Detect which cell encompasses the target text, then output its (x, y) center coordinate. 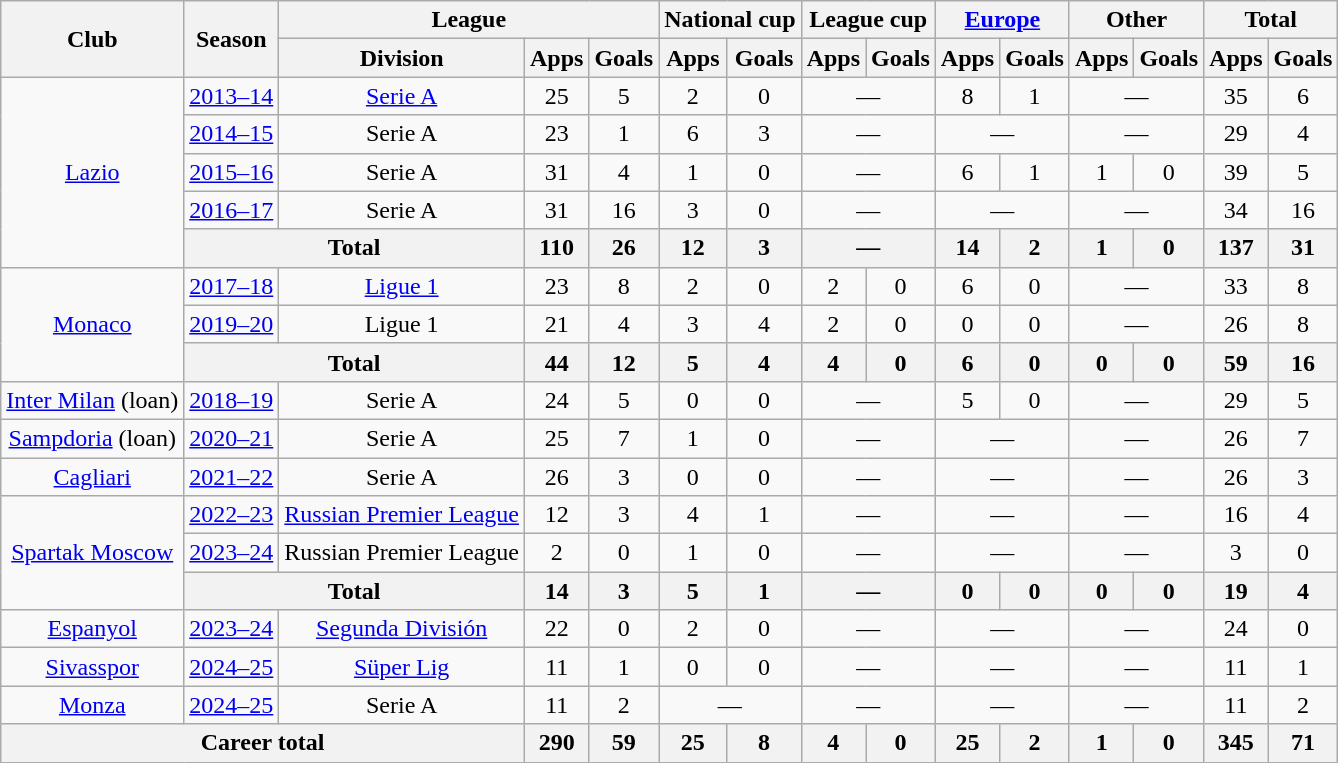
2016–17 (232, 210)
Sivasspor (92, 667)
2015–16 (232, 172)
Monza (92, 705)
22 (556, 629)
2019–20 (232, 324)
Cagliari (92, 477)
Sampdoria (loan) (92, 438)
Süper Lig (402, 667)
League (469, 20)
2018–19 (232, 400)
39 (1236, 172)
2014–15 (232, 134)
71 (1303, 743)
345 (1236, 743)
Other (1136, 20)
Lazio (92, 172)
Club (92, 39)
National cup (730, 20)
2022–23 (232, 515)
2013–14 (232, 96)
290 (556, 743)
Career total (263, 743)
League cup (868, 20)
Monaco (92, 324)
2021–22 (232, 477)
110 (556, 248)
19 (1236, 591)
Division (402, 58)
Europe (1002, 20)
33 (1236, 286)
Segunda División (402, 629)
2020–21 (232, 438)
137 (1236, 248)
Spartak Moscow (92, 553)
44 (556, 362)
35 (1236, 96)
2017–18 (232, 286)
34 (1236, 210)
Espanyol (92, 629)
Inter Milan (loan) (92, 400)
21 (556, 324)
Season (232, 39)
